For the text-containing cell, return its midpoint in [x, y] coordinate format. 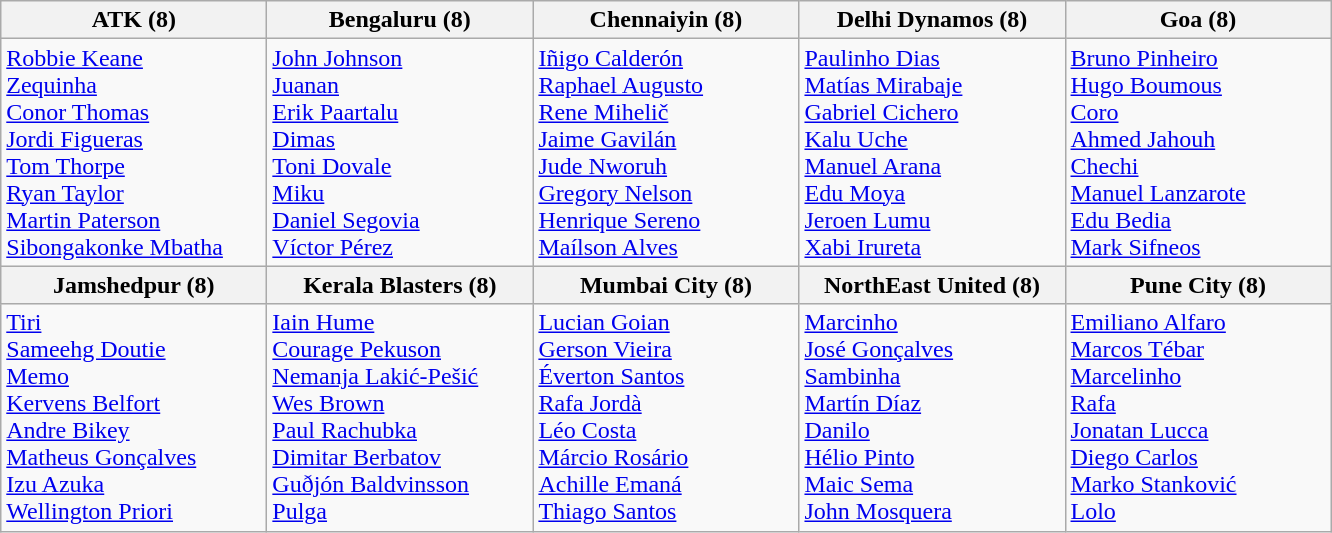
Marcinho José Gonçalves Sambinha Martín Díaz Danilo Hélio Pinto Maic Sema John Mosquera [932, 418]
Jamshedpur (8) [134, 285]
Emiliano Alfaro Marcos Tébar Marcelinho Rafa Jonatan Lucca Diego Carlos Marko Stanković Lolo [1198, 418]
Robbie Keane Zequinha Conor Thomas Jordi Figueras Tom Thorpe Ryan Taylor Martin Paterson Sibongakonke Mbatha [134, 152]
NorthEast United (8) [932, 285]
Delhi Dynamos (8) [932, 20]
Tiri Sameehg Doutie Memo Kervens Belfort Andre Bikey Matheus Gonçalves Izu Azuka Wellington Priori [134, 418]
Kerala Blasters (8) [400, 285]
John Johnson Juanan Erik Paartalu Dimas Toni Dovale Miku Daniel Segovia Víctor Pérez [400, 152]
Iñigo Calderón Raphael Augusto Rene Mihelič Jaime Gavilán Jude Nworuh Gregory Nelson Henrique Sereno Maílson Alves [666, 152]
Mumbai City (8) [666, 285]
ATK (8) [134, 20]
Chennaiyin (8) [666, 20]
Goa (8) [1198, 20]
Pune City (8) [1198, 285]
Iain Hume Courage Pekuson Nemanja Lakić-Pešić Wes Brown Paul Rachubka Dimitar Berbatov Guðjón Baldvinsson Pulga [400, 418]
Bengaluru (8) [400, 20]
Paulinho Dias Matías Mirabaje Gabriel Cichero Kalu Uche Manuel Arana Edu Moya Jeroen Lumu Xabi Irureta [932, 152]
Bruno Pinheiro Hugo Boumous Coro Ahmed Jahouh Chechi Manuel Lanzarote Edu Bedia Mark Sifneos [1198, 152]
Lucian Goian Gerson Vieira Éverton Santos Rafa Jordà Léo Costa Márcio Rosário Achille Emaná Thiago Santos [666, 418]
